Pinpoint the cell where the given text exists, returning its (X, Y) midpoint coordinate. 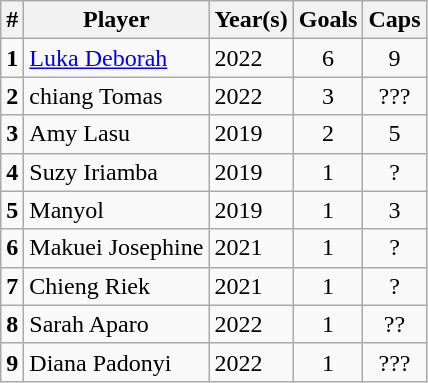
Sarah Aparo (116, 324)
Diana Padonyi (116, 362)
Luka Deborah (116, 58)
?? (394, 324)
8 (12, 324)
Manyol (116, 210)
Goals (328, 20)
Year(s) (251, 20)
Caps (394, 20)
Amy Lasu (116, 134)
chiang Tomas (116, 96)
Player (116, 20)
Suzy Iriamba (116, 172)
7 (12, 286)
4 (12, 172)
Makuei Josephine (116, 248)
Chieng Riek (116, 286)
# (12, 20)
